Identify which cell holds the provided text, then report its (x, y) central coordinate. 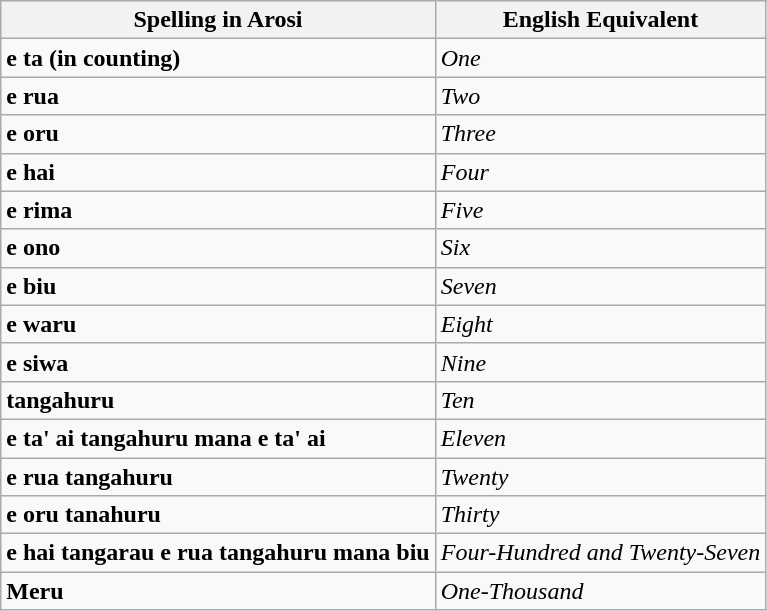
e siwa (218, 362)
e oru (218, 134)
Thirty (600, 515)
Two (600, 96)
e oru tanahuru (218, 515)
English Equivalent (600, 20)
Three (600, 134)
e ono (218, 248)
Twenty (600, 477)
Four (600, 172)
Four-Hundred and Twenty-Seven (600, 553)
Six (600, 248)
e ta (in counting) (218, 58)
e waru (218, 324)
Spelling in Arosi (218, 20)
tangahuru (218, 400)
e hai tangarau e rua tangahuru mana biu (218, 553)
e rima (218, 210)
Seven (600, 286)
Ten (600, 400)
One (600, 58)
One-Thousand (600, 591)
e biu (218, 286)
Eight (600, 324)
Meru (218, 591)
Nine (600, 362)
e rua (218, 96)
Five (600, 210)
e rua tangahuru (218, 477)
e ta' ai tangahuru mana e ta' ai (218, 438)
Eleven (600, 438)
e hai (218, 172)
